Determine the [x, y] coordinate at the center of the cell enclosing the given text.  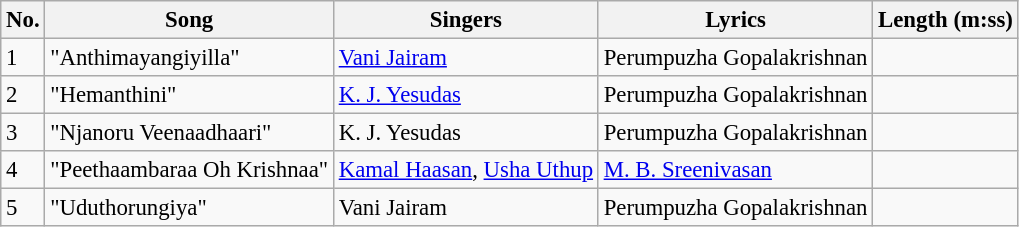
"Peethaambaraa Oh Krishnaa" [190, 170]
4 [23, 170]
M. B. Sreenivasan [735, 170]
1 [23, 58]
"Uduthorungiya" [190, 208]
3 [23, 133]
Kamal Haasan, Usha Uthup [466, 170]
"Njanoru Veenaadhaari" [190, 133]
No. [23, 20]
Singers [466, 20]
Length (m:ss) [946, 20]
"Hemanthini" [190, 95]
Lyrics [735, 20]
Song [190, 20]
2 [23, 95]
5 [23, 208]
"Anthimayangiyilla" [190, 58]
